Return the [X, Y] coordinate for the center point of the cell that contains the specified text.  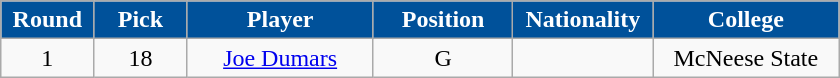
Position [443, 20]
Nationality [583, 20]
G [443, 58]
Joe Dumars [280, 58]
College [746, 20]
McNeese State [746, 58]
Player [280, 20]
18 [140, 58]
Round [48, 20]
1 [48, 58]
Pick [140, 20]
